Determine the [X, Y] coordinate at the center of the cell enclosing the given text.  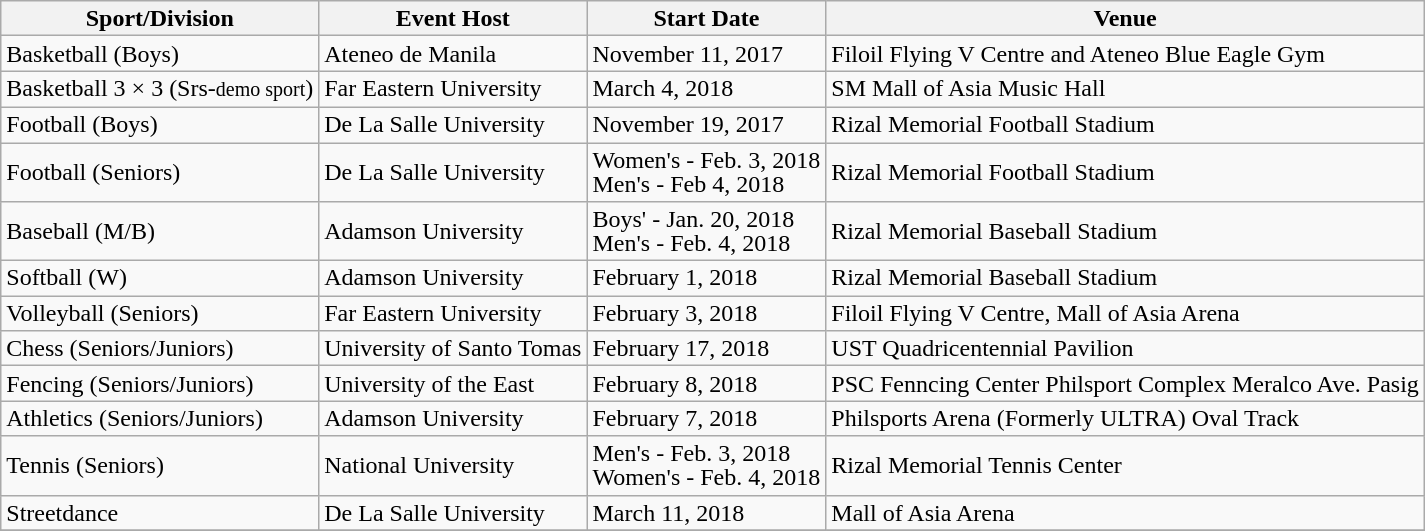
Basketball 3 × 3 (Srs-demo sport) [160, 90]
Streetdance [160, 512]
February 1, 2018 [706, 278]
Football (Boys) [160, 124]
March 4, 2018 [706, 90]
November 19, 2017 [706, 124]
February 7, 2018 [706, 418]
Men's - Feb. 3, 2018Women's - Feb. 4, 2018 [706, 466]
Sport/Division [160, 18]
Filoil Flying V Centre, Mall of Asia Arena [1126, 314]
PSC Fenncing Center Philsport Complex Meralco Ave. Pasig [1126, 384]
University of Santo Tomas [453, 348]
Volleyball (Seniors) [160, 314]
Fencing (Seniors/Juniors) [160, 384]
Tennis (Seniors) [160, 466]
November 11, 2017 [706, 54]
Athletics (Seniors/Juniors) [160, 418]
February 3, 2018 [706, 314]
Filoil Flying V Centre and Ateneo Blue Eagle Gym [1126, 54]
Boys' - Jan. 20, 2018Men's - Feb. 4, 2018 [706, 232]
Baseball (M/B) [160, 232]
SM Mall of Asia Music Hall [1126, 90]
University of the East [453, 384]
National University [453, 466]
February 17, 2018 [706, 348]
Football (Seniors) [160, 172]
Venue [1126, 18]
Chess (Seniors/Juniors) [160, 348]
Women's - Feb. 3, 2018Men's - Feb 4, 2018 [706, 172]
Softball (W) [160, 278]
March 11, 2018 [706, 512]
Rizal Memorial Tennis Center [1126, 466]
Event Host [453, 18]
Ateneo de Manila [453, 54]
February 8, 2018 [706, 384]
Start Date [706, 18]
Philsports Arena (Formerly ULTRA) Oval Track [1126, 418]
Mall of Asia Arena [1126, 512]
Basketball (Boys) [160, 54]
UST Quadricentennial Pavilion [1126, 348]
